Detect which cell encompasses the target text, then output its [X, Y] center coordinate. 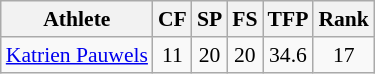
TFP [288, 19]
17 [344, 55]
Katrien Pauwels [77, 55]
FS [244, 19]
CF [172, 19]
Rank [344, 19]
SP [210, 19]
34.6 [288, 55]
Athlete [77, 19]
11 [172, 55]
